Extract the [x, y] coordinate from the center of the cell holding the provided text.  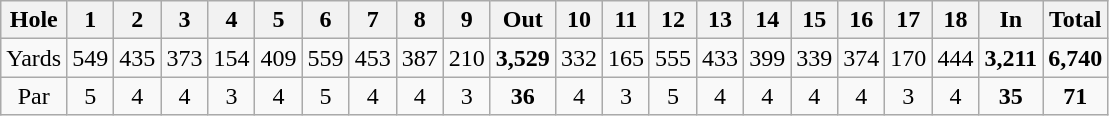
409 [278, 58]
14 [768, 20]
7 [372, 20]
Yards [34, 58]
35 [1011, 96]
435 [138, 58]
332 [578, 58]
18 [956, 20]
399 [768, 58]
3,529 [522, 58]
10 [578, 20]
Par [34, 96]
36 [522, 96]
373 [184, 58]
17 [908, 20]
453 [372, 58]
16 [862, 20]
71 [1076, 96]
2 [138, 20]
210 [466, 58]
444 [956, 58]
8 [420, 20]
13 [720, 20]
165 [626, 58]
549 [90, 58]
Out [522, 20]
Total [1076, 20]
555 [672, 58]
12 [672, 20]
559 [326, 58]
1 [90, 20]
154 [232, 58]
170 [908, 58]
6,740 [1076, 58]
11 [626, 20]
3,211 [1011, 58]
339 [814, 58]
433 [720, 58]
Hole [34, 20]
387 [420, 58]
6 [326, 20]
15 [814, 20]
9 [466, 20]
374 [862, 58]
In [1011, 20]
